Find where the given text appears and provide that cell's center as [X, Y] coordinate. 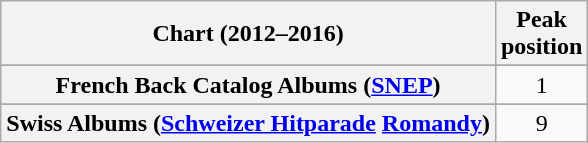
1 [541, 85]
9 [541, 123]
Swiss Albums (Schweizer Hitparade Romandy) [248, 123]
Peakposition [541, 34]
Chart (2012–2016) [248, 34]
French Back Catalog Albums (SNEP) [248, 85]
